Detect which cell encompasses the target text, then output its [X, Y] center coordinate. 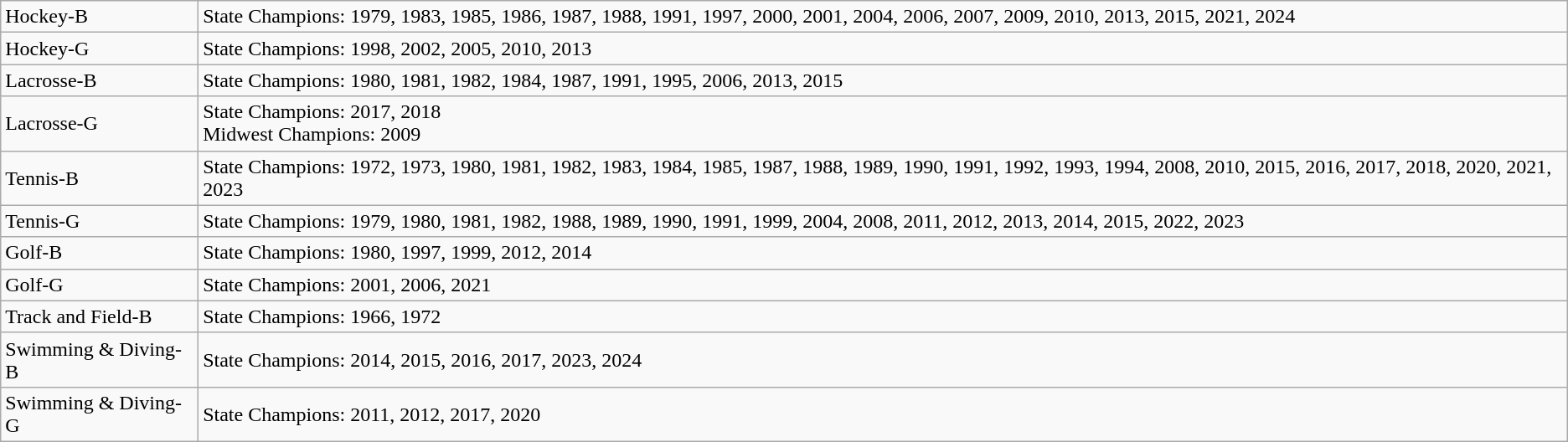
State Champions: 1979, 1983, 1985, 1986, 1987, 1988, 1991, 1997, 2000, 2001, 2004, 2006, 2007, 2009, 2010, 2013, 2015, 2021, 2024 [883, 17]
Swimming & Diving-B [100, 360]
Hockey-B [100, 17]
Lacrosse-G [100, 124]
Lacrosse-B [100, 80]
State Champions: 1980, 1981, 1982, 1984, 1987, 1991, 1995, 2006, 2013, 2015 [883, 80]
State Champions: 1979, 1980, 1981, 1982, 1988, 1989, 1990, 1991, 1999, 2004, 2008, 2011, 2012, 2013, 2014, 2015, 2022, 2023 [883, 221]
State Champions: 1966, 1972 [883, 316]
Tennis-B [100, 177]
Golf-G [100, 285]
State Champions: 1998, 2002, 2005, 2010, 2013 [883, 49]
State Champions: 2014, 2015, 2016, 2017, 2023, 2024 [883, 360]
State Champions: 1980, 1997, 1999, 2012, 2014 [883, 253]
Tennis-G [100, 221]
State Champions: 2017, 2018 Midwest Champions: 2009 [883, 124]
State Champions: 2011, 2012, 2017, 2020 [883, 414]
State Champions: 2001, 2006, 2021 [883, 285]
Swimming & Diving-G [100, 414]
Track and Field-B [100, 316]
Golf-B [100, 253]
Hockey-G [100, 49]
